Output the (X, Y) coordinate of the center of the cell containing the given text.  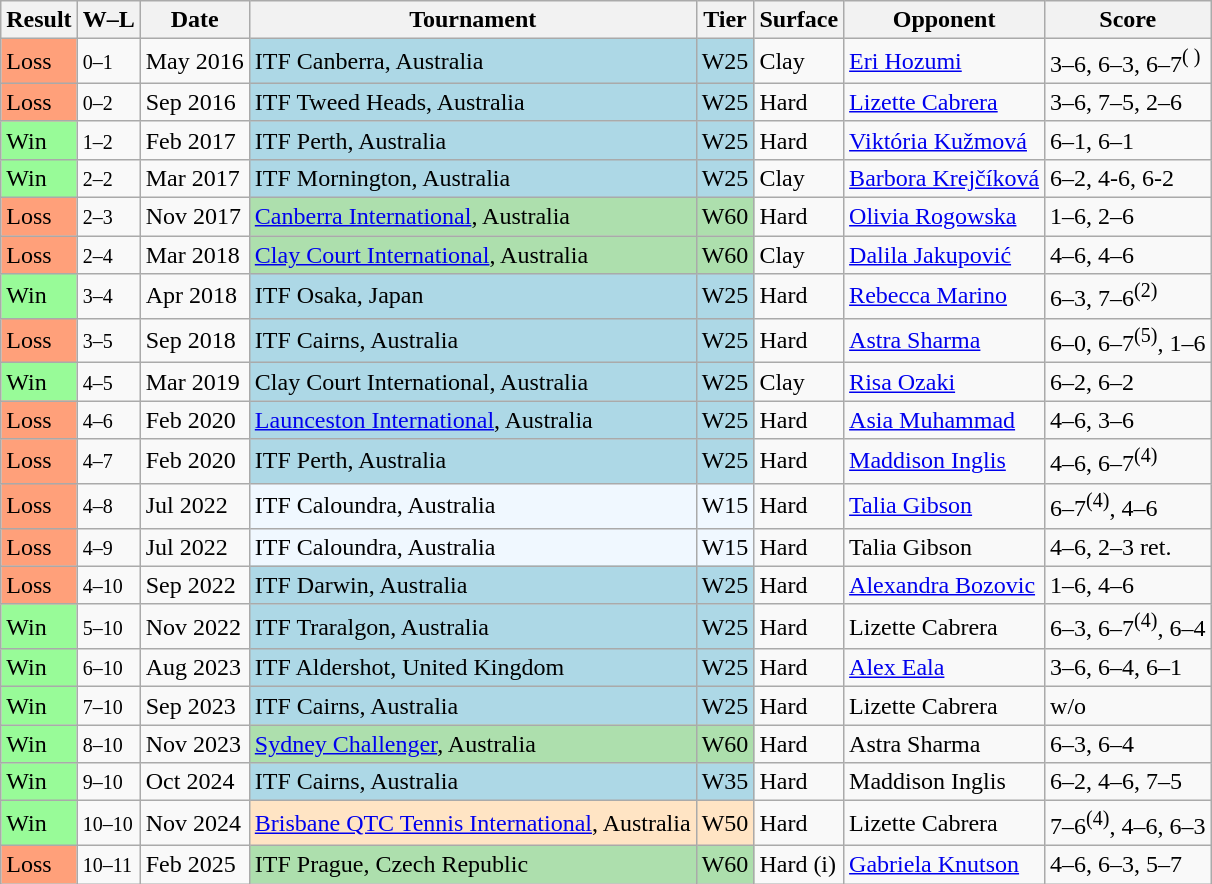
4–8 (108, 506)
4–6, 6–3, 5–7 (1128, 865)
Nov 2022 (194, 626)
5–10 (108, 626)
Alex Eala (944, 668)
Sep 2018 (194, 340)
Dalila Jakupović (944, 255)
ITF Mornington, Australia (472, 178)
ITF Tweed Heads, Australia (472, 102)
May 2016 (194, 62)
4–10 (108, 585)
0–1 (108, 62)
4–6, 4–6 (1128, 255)
Apr 2018 (194, 296)
Oct 2024 (194, 782)
6–2, 4–6, 7–5 (1128, 782)
Mar 2018 (194, 255)
Hard (i) (799, 865)
Sep 2016 (194, 102)
ITF Aldershot, United Kingdom (472, 668)
4–5 (108, 382)
6–3, 6–4 (1128, 744)
Tournament (472, 20)
Date (194, 20)
3–4 (108, 296)
6–7(4), 4–6 (1128, 506)
Alexandra Bozovic (944, 585)
0–2 (108, 102)
4–7 (108, 462)
4–6 (108, 420)
6–1, 6–1 (1128, 140)
3–5 (108, 340)
1–6, 4–6 (1128, 585)
4–6, 6–7(4) (1128, 462)
6–2, 4-6, 6-2 (1128, 178)
w/o (1128, 706)
Tier (725, 20)
ITF Traralgon, Australia (472, 626)
Nov 2023 (194, 744)
Score (1128, 20)
Sydney Challenger, Australia (472, 744)
Sep 2022 (194, 585)
6–2, 6–2 (1128, 382)
4–6, 3–6 (1128, 420)
ITF Canberra, Australia (472, 62)
6–0, 6–7(5), 1–6 (1128, 340)
Canberra International, Australia (472, 217)
1–6, 2–6 (1128, 217)
1–2 (108, 140)
ITF Darwin, Australia (472, 585)
6–3, 7–6(2) (1128, 296)
Launceston International, Australia (472, 420)
W35 (725, 782)
ITF Osaka, Japan (472, 296)
Result (39, 20)
2–2 (108, 178)
4–6, 2–3 ret. (1128, 547)
Surface (799, 20)
Viktória Kužmová (944, 140)
10–10 (108, 824)
ITF Prague, Czech Republic (472, 865)
Nov 2017 (194, 217)
7–6(4), 4–6, 6–3 (1128, 824)
Nov 2024 (194, 824)
Brisbane QTC Tennis International, Australia (472, 824)
9–10 (108, 782)
Feb 2025 (194, 865)
Rebecca Marino (944, 296)
Feb 2017 (194, 140)
8–10 (108, 744)
2–4 (108, 255)
2–3 (108, 217)
Asia Muhammad (944, 420)
Eri Hozumi (944, 62)
Sep 2023 (194, 706)
Gabriela Knutson (944, 865)
Aug 2023 (194, 668)
W50 (725, 824)
3–6, 6–4, 6–1 (1128, 668)
6–3, 6–7(4), 6–4 (1128, 626)
10–11 (108, 865)
Mar 2019 (194, 382)
6–10 (108, 668)
3–6, 7–5, 2–6 (1128, 102)
Barbora Krejčíková (944, 178)
Mar 2017 (194, 178)
4–9 (108, 547)
Opponent (944, 20)
7–10 (108, 706)
W–L (108, 20)
3–6, 6–3, 6–7( ) (1128, 62)
Risa Ozaki (944, 382)
Olivia Rogowska (944, 217)
